Scan for the cell matching the given text and deliver its (x, y) coordinate at center. 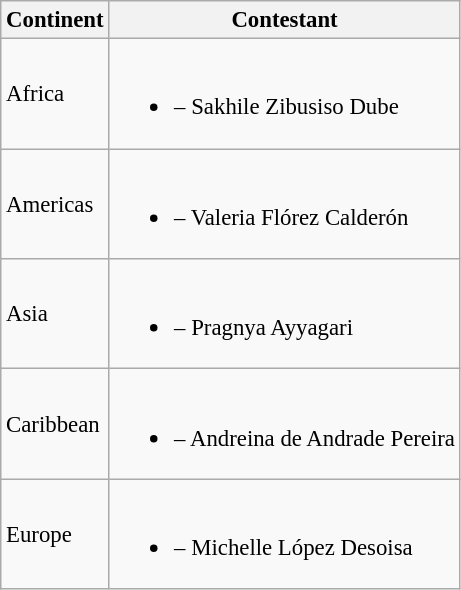
Europe (55, 534)
Americas (55, 204)
Continent (55, 20)
– Andreina de Andrade Pereira (284, 424)
– Sakhile Zibusiso Dube (284, 94)
Contestant (284, 20)
Africa (55, 94)
– Valeria Flórez Calderón (284, 204)
Caribbean (55, 424)
– Michelle López Desoisa (284, 534)
– Pragnya Ayyagari (284, 314)
Asia (55, 314)
